Output the (x, y) coordinate of the center of the cell containing the given text.  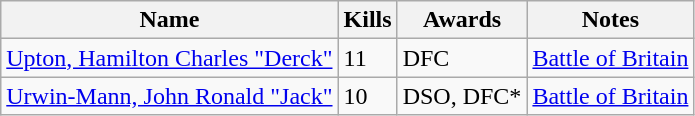
10 (368, 96)
DSO, DFC* (462, 96)
11 (368, 58)
Upton, Hamilton Charles "Derck" (170, 58)
Kills (368, 20)
DFC (462, 58)
Urwin-Mann, John Ronald "Jack" (170, 96)
Awards (462, 20)
Name (170, 20)
Notes (610, 20)
